Extract the (X, Y) coordinate from the center of the cell holding the provided text.  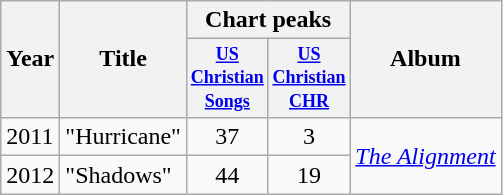
The Alignment (426, 156)
Title (124, 60)
Album (426, 60)
19 (309, 175)
37 (227, 137)
3 (309, 137)
Chart peaks (268, 20)
US Christian CHR (309, 78)
"Hurricane" (124, 137)
44 (227, 175)
US Christian Songs (227, 78)
2011 (30, 137)
2012 (30, 175)
Year (30, 60)
"Shadows" (124, 175)
